From the cell containing the given text, extract its center point as [X, Y] coordinate. 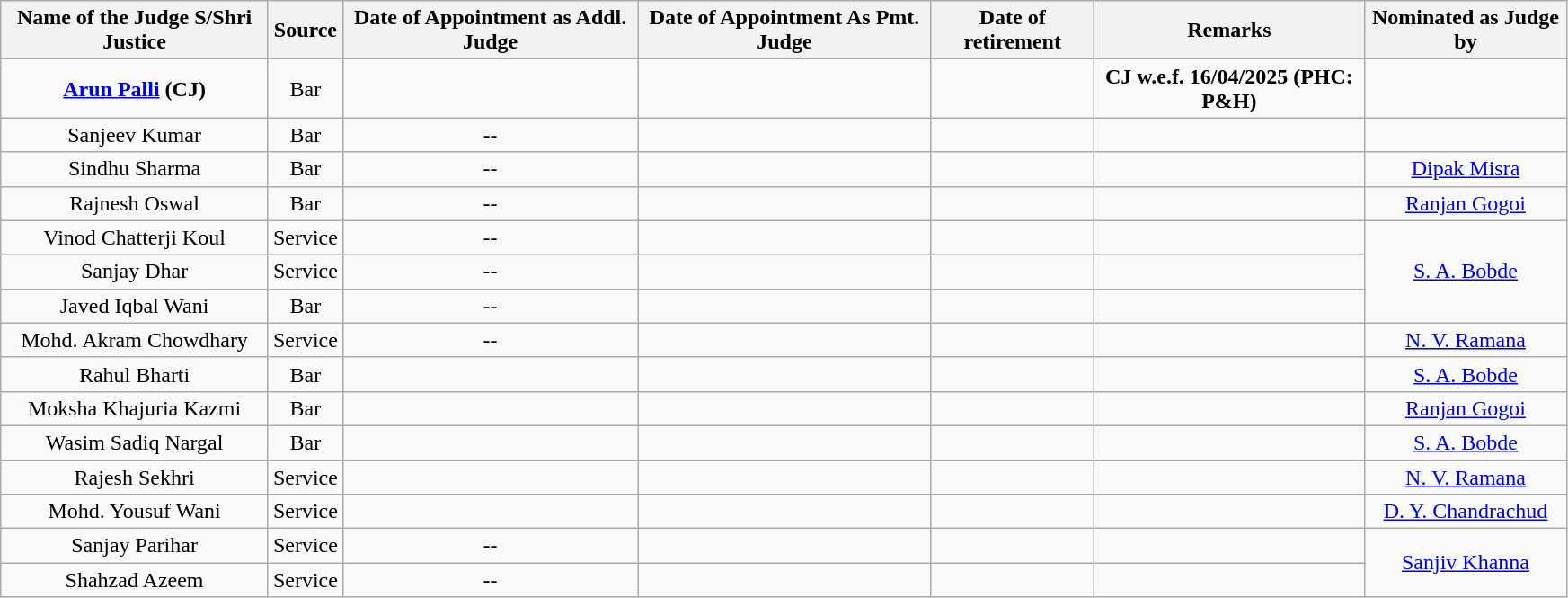
Sanjeev Kumar [135, 135]
Remarks [1229, 31]
Dipak Misra [1465, 169]
Wasim Sadiq Nargal [135, 442]
Sanjiv Khanna [1465, 563]
Mohd. Akram Chowdhary [135, 340]
D. Y. Chandrachud [1465, 512]
Moksha Khajuria Kazmi [135, 408]
Arun Palli (CJ) [135, 88]
Sindhu Sharma [135, 169]
Rajnesh Oswal [135, 203]
Name of the Judge S/Shri Justice [135, 31]
Rajesh Sekhri [135, 478]
Sanjay Dhar [135, 272]
Date of Appointment as Addl. Judge [490, 31]
Vinod Chatterji Koul [135, 237]
Nominated as Judge by [1465, 31]
Date of Appointment As Pmt. Judge [784, 31]
Shahzad Azeem [135, 580]
Rahul Bharti [135, 374]
Mohd. Yousuf Wani [135, 512]
Date of retirement [1012, 31]
Source [306, 31]
CJ w.e.f. 16/04/2025 (PHC: P&H) [1229, 88]
Javed Iqbal Wani [135, 306]
Sanjay Parihar [135, 546]
